Pinpoint the cell where the given text exists, returning its (x, y) midpoint coordinate. 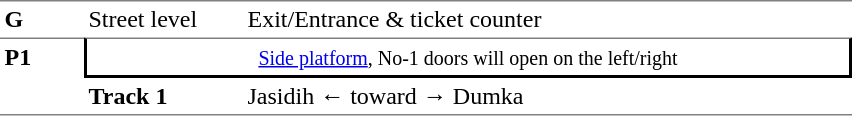
G (42, 19)
Exit/Entrance & ticket counter (548, 19)
Street level (164, 19)
P1 (42, 77)
Jasidih ← toward → Dumka (548, 97)
Track 1 (164, 97)
Side platform, No-1 doors will open on the left/right (468, 58)
